From the cell containing the given text, extract its center point as [x, y] coordinate. 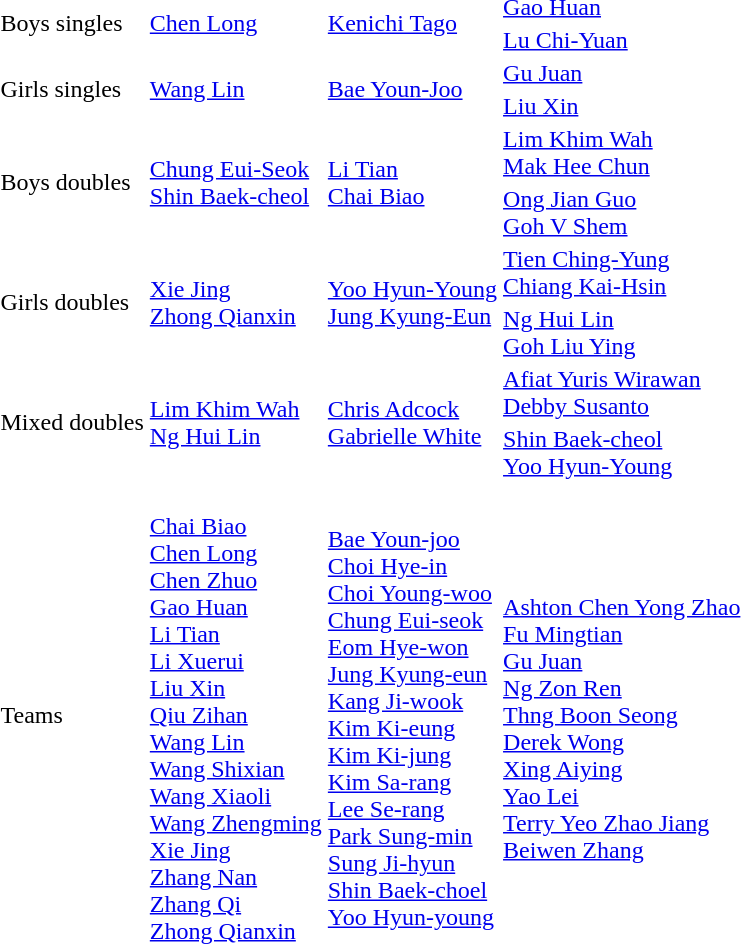
Chung Eui-Seok Shin Baek-cheol [236, 182]
Yoo Hyun-Young Jung Kyung-Eun [412, 302]
Wang Lin [236, 90]
Li Tian Chai Biao [412, 182]
Xie Jing Zhong Qianxin [236, 302]
Lim Khim Wah Ng Hui Lin [236, 422]
Bae Youn-Joo [412, 90]
Chris Adcock Gabrielle White [412, 422]
